Identify which cell holds the provided text, then report its (x, y) central coordinate. 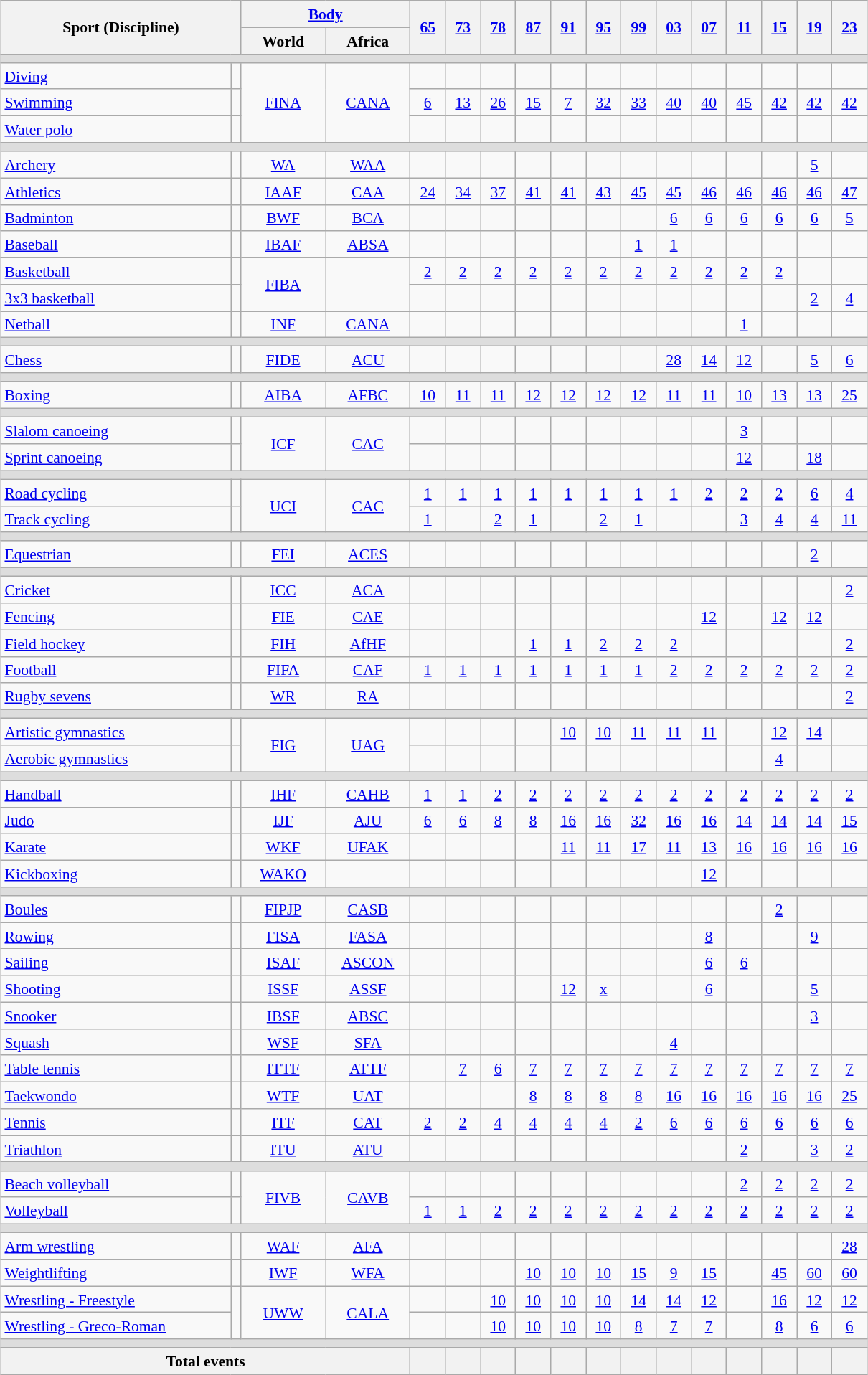
ITTF (283, 1069)
34 (463, 191)
Slalom canoeing (115, 430)
ISSF (283, 988)
24 (428, 191)
Judo (115, 821)
Rowing (115, 935)
Rugby sevens (115, 696)
WKF (283, 846)
Water polo (115, 129)
UFAK (368, 846)
ACA (368, 590)
ASCON (368, 963)
x (604, 988)
Snooker (115, 1016)
FIBA (283, 284)
IWF (283, 1272)
Athletics (115, 191)
33 (638, 102)
IJF (283, 821)
18 (815, 458)
AfHF (368, 643)
FISA (283, 935)
WSF (283, 1041)
SFA (368, 1041)
WAA (368, 165)
07 (709, 27)
FEI (283, 554)
FIPJP (283, 909)
AFBC (368, 394)
UAG (368, 745)
WA (283, 165)
CAE (368, 617)
World (283, 40)
ACES (368, 554)
WAKO (283, 874)
Artistic gymnastics (115, 732)
Weightlifting (115, 1272)
Table tennis (115, 1069)
AIBA (283, 394)
Football (115, 670)
WAF (283, 1245)
BWF (283, 218)
UAT (368, 1095)
ICC (283, 590)
26 (498, 102)
Volleyball (115, 1211)
Track cycling (115, 519)
Beach volleyball (115, 1183)
ASSF (368, 988)
CAHB (368, 793)
IHF (283, 793)
Wrestling - Greco-Roman (115, 1326)
Archery (115, 165)
65 (428, 27)
3x3 basketball (115, 297)
Sailing (115, 963)
CASB (368, 909)
47 (849, 191)
Cricket (115, 590)
Road cycling (115, 492)
FASA (368, 935)
Field hockey (115, 643)
FIDE (283, 360)
Africa (368, 40)
RA (368, 696)
Taekwondo (115, 1095)
Squash (115, 1041)
Wrestling - Freestyle (115, 1300)
IAAF (283, 191)
ITU (283, 1149)
Kickboxing (115, 874)
03 (674, 27)
IBSF (283, 1016)
FIVB (283, 1197)
Baseball (115, 244)
CAA (368, 191)
73 (463, 27)
87 (534, 27)
UWW (283, 1313)
IBAF (283, 244)
ATTF (368, 1069)
Total events (205, 1361)
43 (604, 191)
Aerobic gymnastics (115, 759)
WR (283, 696)
Swimming (115, 102)
Karate (115, 846)
WFA (368, 1272)
FIFA (283, 670)
19 (815, 27)
FIH (283, 643)
FIE (283, 617)
Boules (115, 909)
Handball (115, 793)
AJU (368, 821)
Tennis (115, 1122)
95 (604, 27)
ABSA (368, 244)
Equestrian (115, 554)
ATU (368, 1149)
Badminton (115, 218)
Chess (115, 360)
CALA (368, 1313)
37 (498, 191)
WTF (283, 1095)
ISAF (283, 963)
Sport (Discipline) (121, 27)
FIG (283, 745)
Arm wrestling (115, 1245)
78 (498, 27)
Netball (115, 324)
ITF (283, 1122)
FINA (283, 102)
CAF (368, 670)
Basketball (115, 271)
Fencing (115, 617)
23 (849, 27)
99 (638, 27)
Body (326, 14)
UCI (283, 506)
Boxing (115, 394)
Triathlon (115, 1149)
ACU (368, 360)
ICF (283, 443)
ABSC (368, 1016)
91 (568, 27)
Sprint canoeing (115, 458)
Shooting (115, 988)
Diving (115, 76)
CAVB (368, 1197)
INF (283, 324)
AFA (368, 1245)
BCA (368, 218)
17 (638, 846)
CAT (368, 1122)
